Detect which cell encompasses the target text, then output its (x, y) center coordinate. 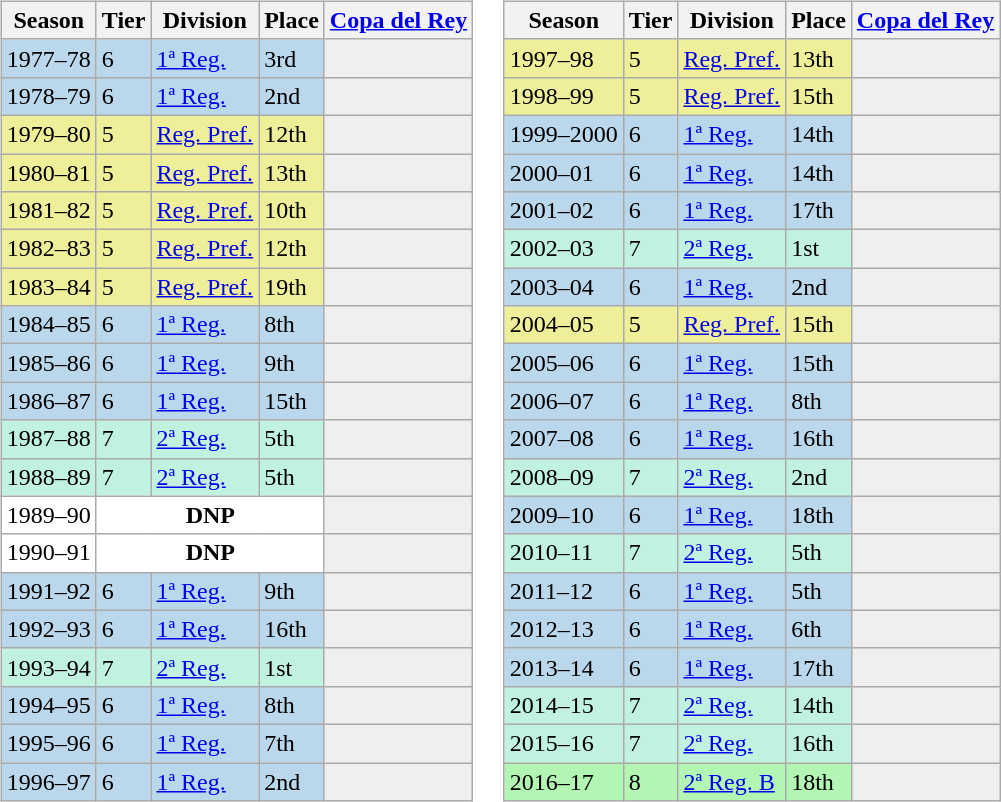
2016–17 (564, 781)
2007–08 (564, 439)
2013–14 (564, 667)
2005–06 (564, 363)
1993–94 (48, 667)
1979–80 (48, 134)
2014–15 (564, 705)
1987–88 (48, 439)
2006–07 (564, 401)
1999–2000 (564, 134)
2004–05 (564, 325)
1988–89 (48, 477)
2003–04 (564, 287)
1989–90 (48, 515)
2010–11 (564, 553)
1984–85 (48, 325)
2002–03 (564, 249)
1997–98 (564, 58)
2001–02 (564, 211)
1994–95 (48, 705)
1990–91 (48, 553)
8 (650, 781)
1998–99 (564, 96)
19th (292, 287)
6th (819, 629)
1981–82 (48, 211)
1992–93 (48, 629)
10th (292, 211)
1982–83 (48, 249)
2008–09 (564, 477)
1991–92 (48, 591)
2015–16 (564, 743)
1996–97 (48, 781)
1995–96 (48, 743)
2ª Reg. B (732, 781)
1978–79 (48, 96)
3rd (292, 58)
7th (292, 743)
2009–10 (564, 515)
2012–13 (564, 629)
2011–12 (564, 591)
1986–87 (48, 401)
1985–86 (48, 363)
1983–84 (48, 287)
1977–78 (48, 58)
1980–81 (48, 173)
2000–01 (564, 173)
